Detect which cell encompasses the target text, then output its [x, y] center coordinate. 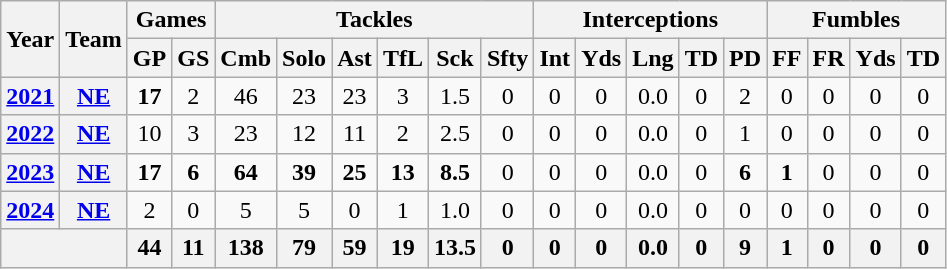
Team [94, 39]
44 [149, 248]
10 [149, 134]
59 [355, 248]
Games [170, 20]
46 [246, 96]
2021 [30, 96]
Sck [454, 58]
13.5 [454, 248]
138 [246, 248]
FR [828, 58]
Ast [355, 58]
Interceptions [650, 20]
79 [304, 248]
Cmb [246, 58]
Int [555, 58]
2024 [30, 210]
1.5 [454, 96]
GP [149, 58]
Lng [653, 58]
12 [304, 134]
2022 [30, 134]
39 [304, 172]
Fumbles [856, 20]
8.5 [454, 172]
Solo [304, 58]
19 [402, 248]
25 [355, 172]
64 [246, 172]
Tackles [374, 20]
PD [746, 58]
2.5 [454, 134]
1.0 [454, 210]
9 [746, 248]
Year [30, 39]
Sfty [507, 58]
13 [402, 172]
GS [194, 58]
TfL [402, 58]
2023 [30, 172]
FF [787, 58]
